From the cell containing the given text, extract its center point as [X, Y] coordinate. 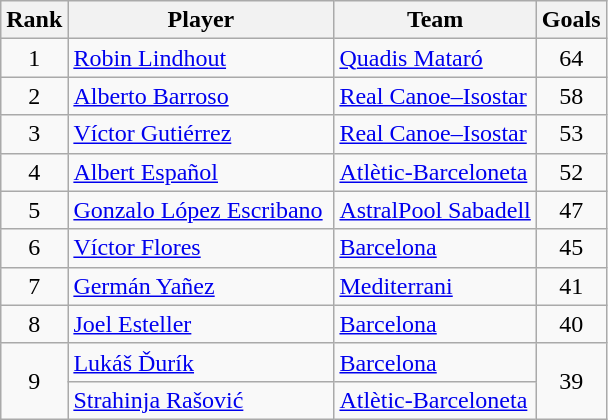
Germán Yañez [201, 286]
Alberto Barroso [201, 96]
64 [571, 58]
40 [571, 324]
6 [34, 248]
52 [571, 172]
7 [34, 286]
9 [34, 381]
58 [571, 96]
1 [34, 58]
Player [201, 20]
4 [34, 172]
Quadis Mataró [435, 58]
2 [34, 96]
Albert Español [201, 172]
Mediterrani [435, 286]
AstralPool Sabadell [435, 210]
45 [571, 248]
47 [571, 210]
Team [435, 20]
Gonzalo López Escribano [201, 210]
Víctor Flores [201, 248]
5 [34, 210]
Joel Esteller [201, 324]
3 [34, 134]
8 [34, 324]
53 [571, 134]
Robin Lindhout [201, 58]
41 [571, 286]
Strahinja Rašović [201, 400]
39 [571, 381]
Goals [571, 20]
Rank [34, 20]
Víctor Gutiérrez [201, 134]
Lukáš Ďurík [201, 362]
